Detect which cell encompasses the target text, then output its [x, y] center coordinate. 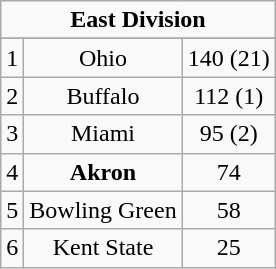
East Division [138, 20]
Bowling Green [103, 210]
112 (1) [228, 96]
3 [12, 134]
Miami [103, 134]
74 [228, 172]
Buffalo [103, 96]
1 [12, 58]
140 (21) [228, 58]
Akron [103, 172]
5 [12, 210]
4 [12, 172]
58 [228, 210]
95 (2) [228, 134]
Ohio [103, 58]
6 [12, 248]
2 [12, 96]
Kent State [103, 248]
25 [228, 248]
